Return [X, Y] of the center of cell containing provided text 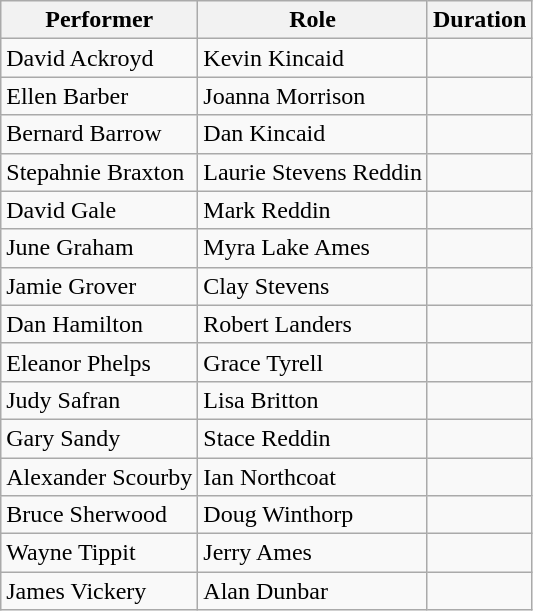
Gary Sandy [100, 438]
Laurie Stevens Reddin [313, 172]
Robert Landers [313, 324]
Alexander Scourby [100, 477]
Jamie Grover [100, 286]
Mark Reddin [313, 210]
Dan Hamilton [100, 324]
Stace Reddin [313, 438]
Lisa Britton [313, 400]
Wayne Tippit [100, 553]
Alan Dunbar [313, 591]
Jerry Ames [313, 553]
Bernard Barrow [100, 134]
June Graham [100, 248]
Kevin Kincaid [313, 58]
Duration [479, 20]
Dan Kincaid [313, 134]
Judy Safran [100, 400]
Ellen Barber [100, 96]
David Ackroyd [100, 58]
Myra Lake Ames [313, 248]
Doug Winthorp [313, 515]
Stepahnie Braxton [100, 172]
James Vickery [100, 591]
Role [313, 20]
Joanna Morrison [313, 96]
Clay Stevens [313, 286]
Ian Northcoat [313, 477]
Eleanor Phelps [100, 362]
Bruce Sherwood [100, 515]
Performer [100, 20]
Grace Tyrell [313, 362]
David Gale [100, 210]
